Search for the cell housing the specified text and yield its [x, y] center coordinate. 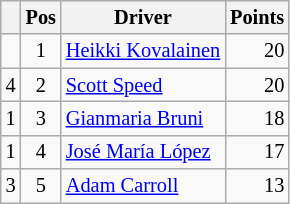
18 [257, 118]
Scott Speed [143, 85]
José María López [143, 152]
Adam Carroll [143, 186]
5 [41, 186]
17 [257, 152]
Gianmaria Bruni [143, 118]
2 [41, 85]
Points [257, 17]
Pos [41, 17]
13 [257, 186]
Driver [143, 17]
Heikki Kovalainen [143, 51]
